Identify which cell holds the provided text, then report its (X, Y) central coordinate. 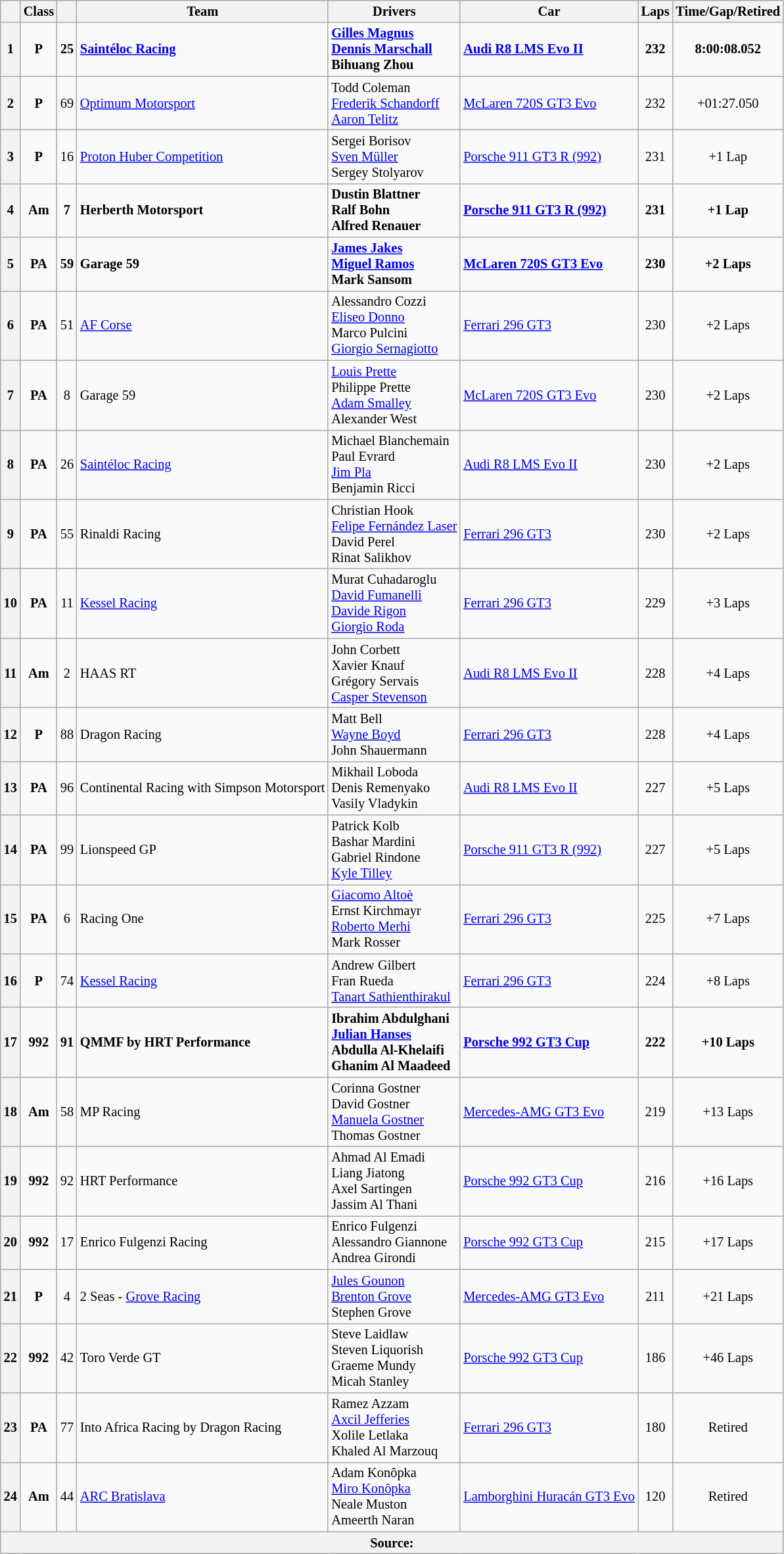
25 (67, 49)
216 (656, 1181)
58 (67, 1112)
Ramez Azzam Axcil Jefferies Xolile Letlaka Khaled Al Marzouq (394, 1427)
14 (11, 850)
Optimum Motorsport (202, 103)
Enrico Fulgenzi Racing (202, 1242)
HRT Performance (202, 1181)
44 (67, 1497)
Christian Hook Felipe Fernández Laser David Perel Rinat Salikhov (394, 534)
Lamborghini Huracán GT3 Evo (549, 1497)
Laps (656, 11)
74 (67, 981)
215 (656, 1242)
ARC Bratislava (202, 1497)
55 (67, 534)
24 (11, 1497)
92 (67, 1181)
12 (11, 734)
Toro Verde GT (202, 1358)
180 (656, 1427)
+01:27.050 (728, 103)
59 (67, 264)
+3 Laps (728, 603)
James Jakes Miguel Ramos Mark Sansom (394, 264)
MP Racing (202, 1112)
77 (67, 1427)
John Corbett Xavier Knauf Grégory Servais Casper Stevenson (394, 673)
8:00:08.052 (728, 49)
Class (39, 11)
Alessandro Cozzi Eliseo Donno Marco Pulcini Giorgio Sernagiotto (394, 325)
Steve Laidlaw Steven Liquorish Graeme Mundy Micah Stanley (394, 1358)
211 (656, 1296)
22 (11, 1358)
23 (11, 1427)
9 (11, 534)
Drivers (394, 11)
Proton Huber Competition (202, 156)
96 (67, 788)
88 (67, 734)
Car (549, 11)
+21 Laps (728, 1296)
Rinaldi Racing (202, 534)
Into Africa Racing by Dragon Racing (202, 1427)
Patrick Kolb Bashar Mardini Gabriel Rindone Kyle Tilley (394, 850)
20 (11, 1242)
Murat Cuhadaroglu David Fumanelli Davide Rigon Giorgio Roda (394, 603)
+13 Laps (728, 1112)
Ahmad Al Emadi Liang Jiatong Axel Sartingen Jassim Al Thani (394, 1181)
99 (67, 850)
42 (67, 1358)
Gilles Magnus Dennis Marschall Bihuang Zhou (394, 49)
+16 Laps (728, 1181)
Sergei Borisov Sven Müller Sergey Stolyarov (394, 156)
5 (11, 264)
Jules Gounon Brenton Grove Stephen Grove (394, 1296)
Todd Coleman Frederik Schandorff Aaron Telitz (394, 103)
219 (656, 1112)
Matt Bell Wayne Boyd John Shauermann (394, 734)
51 (67, 325)
91 (67, 1042)
120 (656, 1497)
225 (656, 919)
Michael Blanchemain Paul Evrard Jim Pla Benjamin Ricci (394, 465)
2 Seas - Grove Racing (202, 1296)
QMMF by HRT Performance (202, 1042)
18 (11, 1112)
224 (656, 981)
HAAS RT (202, 673)
+8 Laps (728, 981)
Lionspeed GP (202, 850)
Mikhail Loboda Denis Remenyako Vasily Vladykin (394, 788)
10 (11, 603)
Racing One (202, 919)
21 (11, 1296)
13 (11, 788)
Time/Gap/Retired (728, 11)
+7 Laps (728, 919)
15 (11, 919)
Adam Konôpka Miro Konôpka Neale Muston Ameerth Naran (394, 1497)
Enrico Fulgenzi Alessandro Giannone Andrea Girondi (394, 1242)
26 (67, 465)
+46 Laps (728, 1358)
229 (656, 603)
Team (202, 11)
AF Corse (202, 325)
Giacomo Altoè Ernst Kirchmayr Roberto Merhi Mark Rosser (394, 919)
Dustin Blattner Ralf Bohn Alfred Renauer (394, 210)
3 (11, 156)
+17 Laps (728, 1242)
Dragon Racing (202, 734)
Continental Racing with Simpson Motorsport (202, 788)
19 (11, 1181)
186 (656, 1358)
Corinna Gostner David Gostner Manuela Gostner Thomas Gostner (394, 1112)
Herberth Motorsport (202, 210)
Source: (392, 1543)
+10 Laps (728, 1042)
69 (67, 103)
Andrew Gilbert Fran Rueda Tanart Sathienthirakul (394, 981)
222 (656, 1042)
Louis Prette Philippe Prette Adam Smalley Alexander West (394, 395)
1 (11, 49)
Ibrahim Abdulghani Julian Hanses Abdulla Al-Khelaifi Ghanim Al Maadeed (394, 1042)
